Extract the (X, Y) coordinate from the center of the cell holding the provided text.  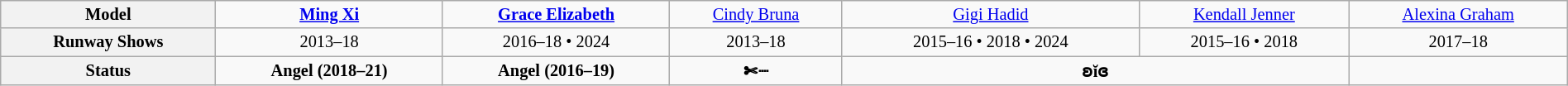
Angel (2018–21) (329, 71)
2016–18 • 2024 (556, 42)
2015–16 • 2018 • 2024 (991, 42)
Ming Xi (329, 14)
2015–16 • 2018 (1244, 42)
Cindy Bruna (756, 14)
Gigi Hadid (991, 14)
Model (108, 14)
Alexina Graham (1458, 14)
Kendall Jenner (1244, 14)
Grace Elizabeth (556, 14)
2017–18 (1458, 42)
ʚĭɞ (1095, 71)
Runway Shows (108, 42)
Status (108, 71)
Angel (2016–19) (556, 71)
✄┈ (756, 71)
